Detect which cell encompasses the target text, then output its (X, Y) center coordinate. 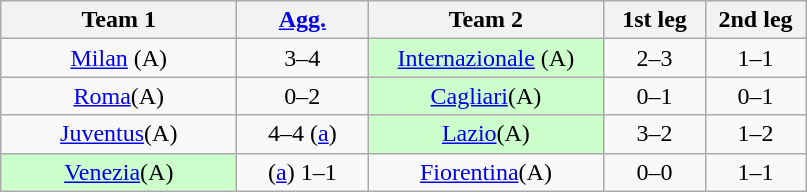
(a) 1–1 (302, 172)
3–2 (654, 134)
Milan (A) (119, 58)
Team 2 (486, 20)
Venezia(A) (119, 172)
2nd leg (756, 20)
1–2 (756, 134)
Lazio(A) (486, 134)
3–4 (302, 58)
0–0 (654, 172)
Agg. (302, 20)
1st leg (654, 20)
Juventus(A) (119, 134)
Internazionale (A) (486, 58)
Team 1 (119, 20)
2–3 (654, 58)
4–4 (a) (302, 134)
0–2 (302, 96)
Fiorentina(A) (486, 172)
Roma(A) (119, 96)
Cagliari(A) (486, 96)
